Provide the (x, y) coordinate of the cell's center where the given text is located.  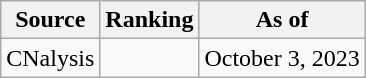
CNalysis (50, 58)
October 3, 2023 (282, 58)
Ranking (150, 20)
As of (282, 20)
Source (50, 20)
